From the cell containing the given text, extract its center point as (X, Y) coordinate. 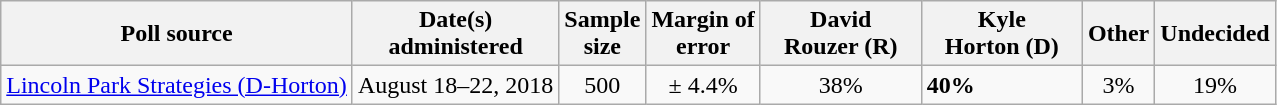
August 18–22, 2018 (455, 85)
40% (1002, 85)
DavidRouzer (R) (840, 34)
19% (1215, 85)
Samplesize (602, 34)
Other (1118, 34)
Lincoln Park Strategies (D-Horton) (177, 85)
Poll source (177, 34)
Undecided (1215, 34)
KyleHorton (D) (1002, 34)
500 (602, 85)
3% (1118, 85)
Date(s)administered (455, 34)
± 4.4% (703, 85)
38% (840, 85)
Margin of error (703, 34)
